Find where the given text appears and provide that cell's center as (X, Y) coordinate. 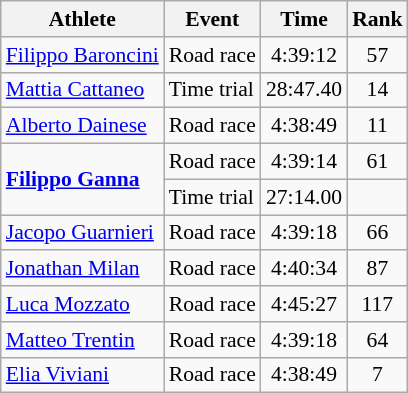
Filippo Baroncini (82, 55)
4:39:12 (304, 55)
4:45:27 (304, 304)
Elia Viviani (82, 375)
Event (212, 19)
Jonathan Milan (82, 269)
Luca Mozzato (82, 304)
61 (378, 162)
7 (378, 375)
Filippo Ganna (82, 180)
27:14.00 (304, 197)
14 (378, 90)
Alberto Dainese (82, 126)
87 (378, 269)
4:40:34 (304, 269)
57 (378, 55)
Athlete (82, 19)
Time (304, 19)
117 (378, 304)
4:39:14 (304, 162)
66 (378, 233)
Matteo Trentin (82, 340)
Jacopo Guarnieri (82, 233)
64 (378, 340)
28:47.40 (304, 90)
11 (378, 126)
Mattia Cattaneo (82, 90)
Rank (378, 19)
